Find where the given text appears and provide that cell's center as [X, Y] coordinate. 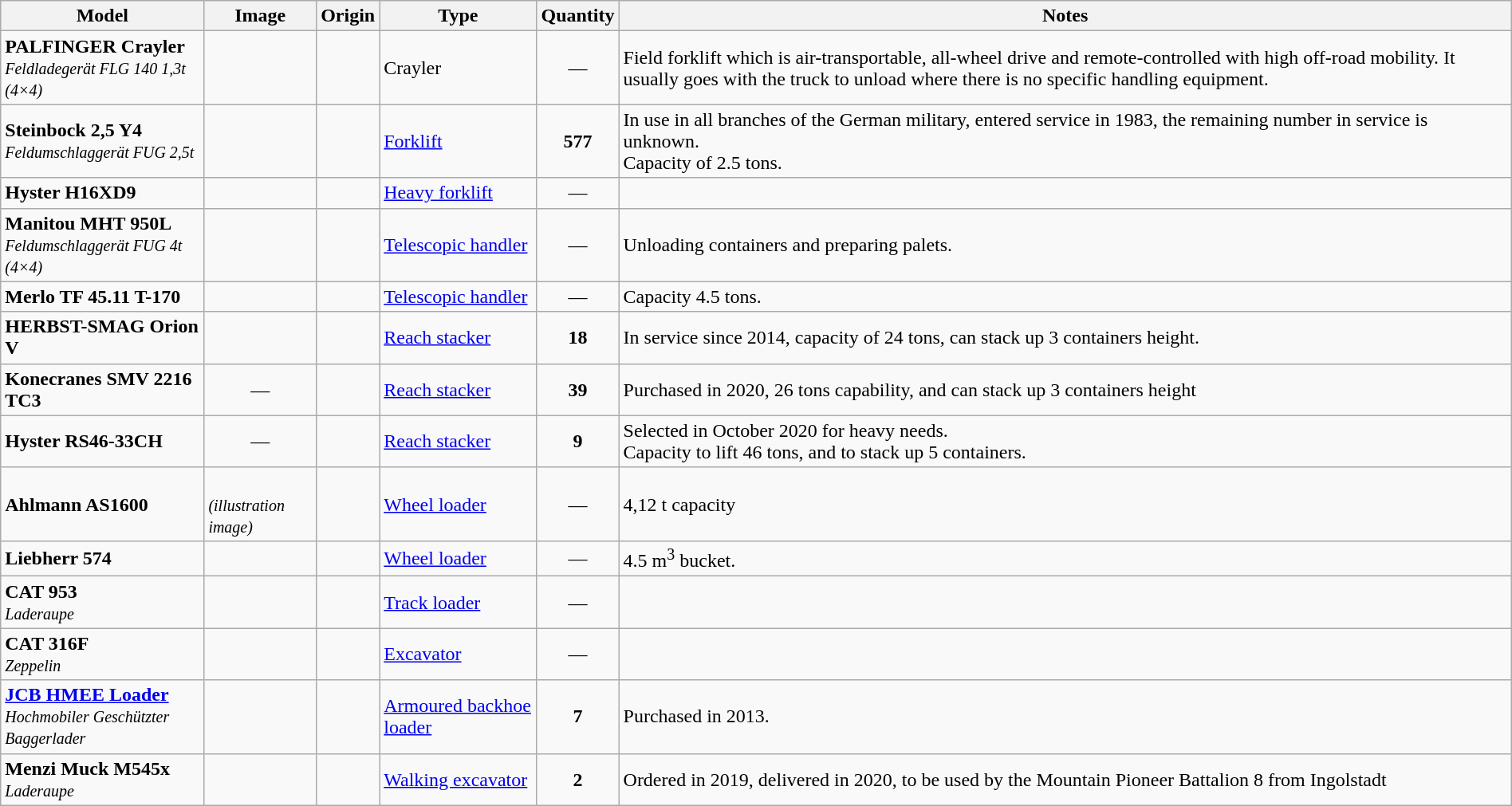
Ordered in 2019, delivered in 2020, to be used by the Mountain Pioneer Battalion 8 from Ingolstadt [1065, 780]
7 [577, 717]
4,12 t capacity [1065, 504]
CAT 316FZeppelin [102, 654]
HERBST-SMAG Orion V [102, 338]
Origin [348, 16]
CAT 953Laderaupe [102, 603]
Hyster H16XD9 [102, 193]
Walking excavator [458, 780]
Merlo TF 45.11 T-170 [102, 297]
(illustration image) [260, 504]
39 [577, 389]
Type [458, 16]
In service since 2014, capacity of 24 tons, can stack up 3 containers height. [1065, 338]
Heavy forklift [458, 193]
Quantity [577, 16]
18 [577, 338]
2 [577, 780]
Track loader [458, 603]
Liebherr 574 [102, 558]
Hyster RS46-33CH [102, 442]
Steinbock 2,5 Y4Feldumschlaggerät FUG 2,5t [102, 141]
9 [577, 442]
Selected in October 2020 for heavy needs.Capacity to lift 46 tons, and to stack up 5 containers. [1065, 442]
Model [102, 16]
Ahlmann AS1600 [102, 504]
Manitou MHT 950LFeldumschlaggerät FUG 4t (4×4) [102, 245]
Forklift [458, 141]
Capacity 4.5 tons. [1065, 297]
Purchased in 2013. [1065, 717]
Excavator [458, 654]
Purchased in 2020, 26 tons capability, and can stack up 3 containers height [1065, 389]
PALFINGER CraylerFeldladegerät FLG 140 1,3t (4×4) [102, 68]
577 [577, 141]
JCB HMEE LoaderHochmobiler Geschützter Baggerlader [102, 717]
Crayler [458, 68]
Menzi Muck M545xLaderaupe [102, 780]
4.5 m3 bucket. [1065, 558]
Konecranes SMV 2216 TC3 [102, 389]
Notes [1065, 16]
In use in all branches of the German military, entered service in 1983, the remaining number in service is unknown.Capacity of 2.5 tons. [1065, 141]
Image [260, 16]
Armoured backhoe loader [458, 717]
Unloading containers and preparing palets. [1065, 245]
